Scan for the cell matching the given text and deliver its (x, y) coordinate at center. 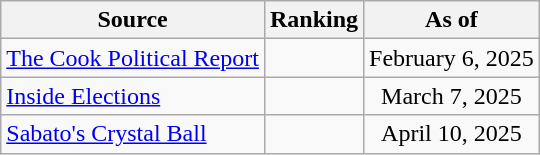
As of (452, 20)
Source (133, 20)
February 6, 2025 (452, 58)
March 7, 2025 (452, 96)
Sabato's Crystal Ball (133, 134)
April 10, 2025 (452, 134)
Inside Elections (133, 96)
The Cook Political Report (133, 58)
Ranking (314, 20)
